Return the (x, y) coordinate for the center point of the cell that contains the specified text.  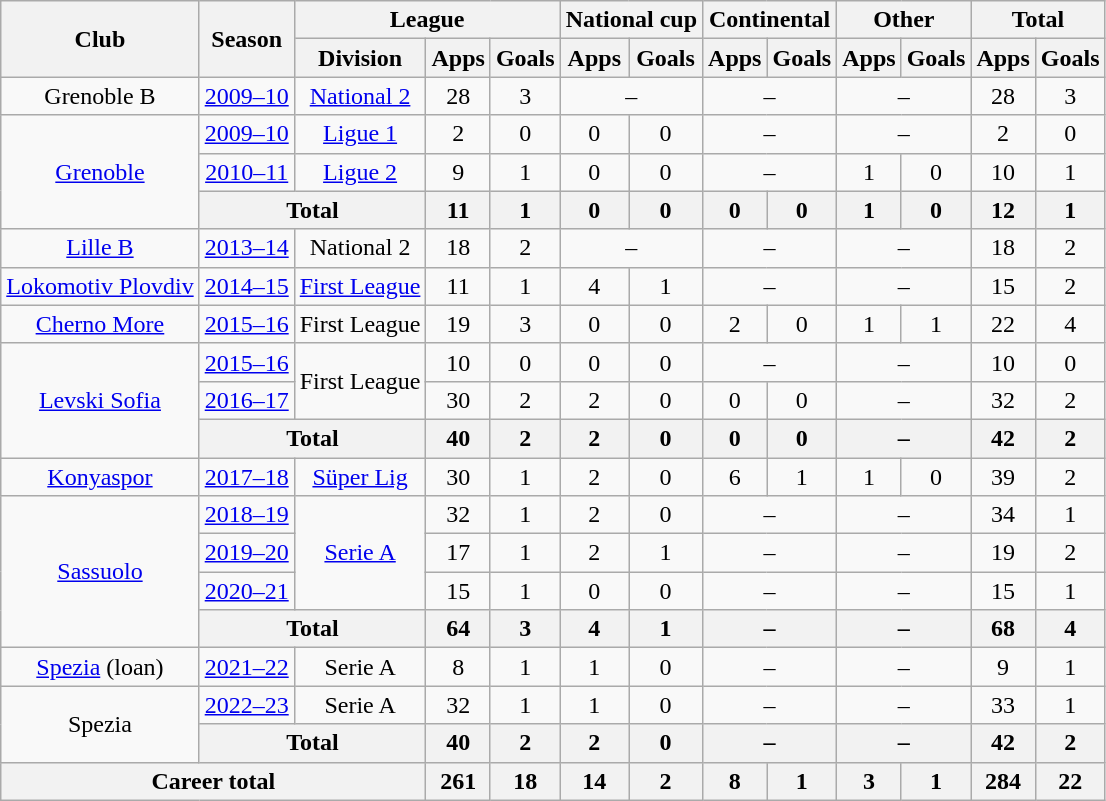
Other (904, 20)
National cup (631, 20)
Lille B (100, 248)
2021–22 (246, 667)
Sassuolo (100, 572)
14 (594, 781)
2014–15 (246, 286)
Division (360, 58)
Grenoble (100, 172)
261 (458, 781)
2020–21 (246, 591)
64 (458, 629)
Konyaspor (100, 477)
Levski Sofia (100, 400)
2019–20 (246, 553)
Cherno More (100, 324)
Club (100, 39)
12 (1003, 210)
6 (735, 477)
2017–18 (246, 477)
Süper Lig (360, 477)
34 (1003, 515)
2013–14 (246, 248)
Ligue 2 (360, 172)
2016–17 (246, 400)
Lokomotiv Plovdiv (100, 286)
Season (246, 39)
68 (1003, 629)
33 (1003, 705)
League (427, 20)
Continental (770, 20)
2018–19 (246, 515)
Spezia (100, 724)
Grenoble B (100, 96)
39 (1003, 477)
Career total (214, 781)
Spezia (loan) (100, 667)
Ligue 1 (360, 134)
284 (1003, 781)
2010–11 (246, 172)
2022–23 (246, 705)
17 (458, 553)
